Find where the given text appears and provide that cell's center as [X, Y] coordinate. 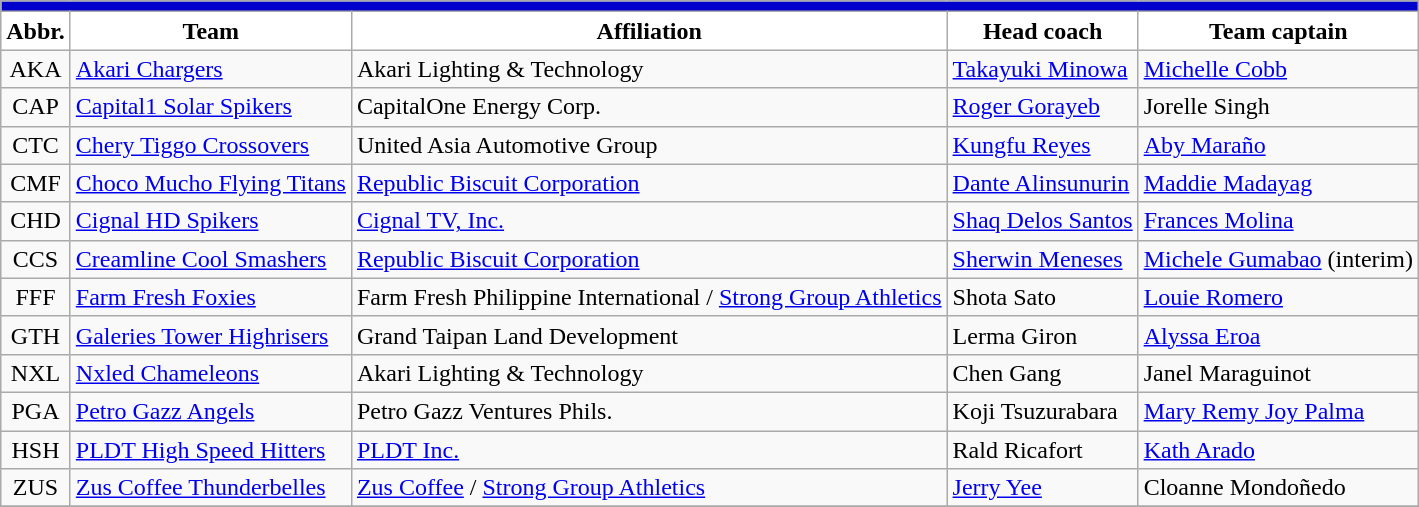
Takayuki Minowa [1042, 69]
Nxled Chameleons [210, 373]
Jorelle Singh [1278, 107]
Mary Remy Joy Palma [1278, 411]
NXL [36, 373]
Farm Fresh Philippine International / Strong Group Athletics [649, 297]
Farm Fresh Foxies [210, 297]
FFF [36, 297]
Kath Arado [1278, 449]
Galeries Tower Highrisers [210, 335]
Louie Romero [1278, 297]
Chen Gang [1042, 373]
Petro Gazz Angels [210, 411]
Alyssa Eroa [1278, 335]
Team captain [1278, 31]
Shaq Delos Santos [1042, 221]
Janel Maraguinot [1278, 373]
Akari Chargers [210, 69]
CapitalOne Energy Corp. [649, 107]
Aby Maraño [1278, 145]
Zus Coffee Thunderbelles [210, 488]
Frances Molina [1278, 221]
CAP [36, 107]
Michelle Cobb [1278, 69]
CHD [36, 221]
HSH [36, 449]
ZUS [36, 488]
Team [210, 31]
CCS [36, 259]
Cloanne Mondoñedo [1278, 488]
Jerry Yee [1042, 488]
Cignal HD Spikers [210, 221]
Affiliation [649, 31]
Grand Taipan Land Development [649, 335]
Dante Alinsunurin [1042, 183]
Cignal TV, Inc. [649, 221]
Sherwin Meneses [1042, 259]
Lerma Giron [1042, 335]
PGA [36, 411]
Michele Gumabao (interim) [1278, 259]
Head coach [1042, 31]
Choco Mucho Flying Titans [210, 183]
Rald Ricafort [1042, 449]
PLDT Inc. [649, 449]
CTC [36, 145]
Roger Gorayeb [1042, 107]
Kungfu Reyes [1042, 145]
Capital1 Solar Spikers [210, 107]
CMF [36, 183]
Maddie Madayag [1278, 183]
GTH [36, 335]
Koji Tsuzurabara [1042, 411]
Petro Gazz Ventures Phils. [649, 411]
Abbr. [36, 31]
PLDT High Speed Hitters [210, 449]
United Asia Automotive Group [649, 145]
Zus Coffee / Strong Group Athletics [649, 488]
Chery Tiggo Crossovers [210, 145]
Creamline Cool Smashers [210, 259]
AKA [36, 69]
Shota Sato [1042, 297]
